Extract the [x, y] coordinate from the center of the cell holding the provided text.  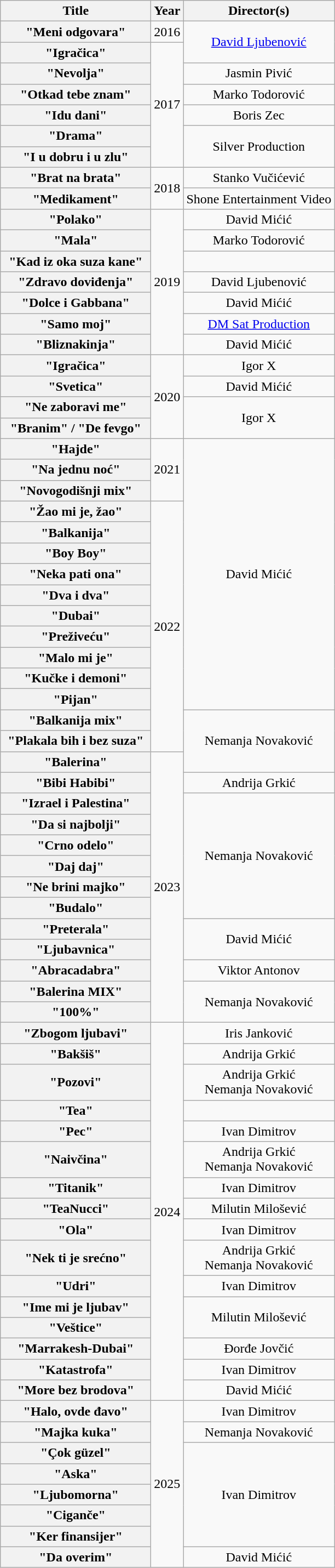
"Ime mi je ljubav" [76, 1307]
"Idu dani" [76, 115]
2025 [168, 1484]
2020 [168, 397]
"Otkad tebe znam" [76, 94]
"Novogodišnji mix" [76, 491]
"Branim" / "De fevgo" [76, 428]
"Kad iz oka suza kane" [76, 261]
"Dolce i Gabbana" [76, 303]
DM Sat Production [259, 324]
"Naivčina" [76, 1160]
Iris Janković [259, 1033]
"Boy Boy" [76, 553]
2024 [168, 1212]
"Brat na brata" [76, 178]
Viktor Antonov [259, 971]
2019 [168, 282]
"Bakšiš" [76, 1054]
"Katastrofa" [76, 1370]
Director(s) [259, 11]
2023 [168, 887]
"Da si najbolji" [76, 824]
"TeaNucci" [76, 1208]
"Drama" [76, 136]
"Ker finansijer" [76, 1536]
"Nek ti je srećno" [76, 1257]
Shone Entertainment Video [259, 198]
"Ljubomorna" [76, 1495]
"Pijan" [76, 699]
"Balerina MIX" [76, 991]
"Majka kuka" [76, 1432]
"Bliznakinja" [76, 345]
Đorđe Jovčić [259, 1349]
"Samo moj" [76, 324]
"Tea" [76, 1110]
"Abracadabra" [76, 971]
"Marrakesh-Dubai" [76, 1349]
"Preživeću" [76, 637]
"Halo, ovde đavo" [76, 1411]
"Balerina" [76, 762]
"Bibi Habibi" [76, 783]
"Titanik" [76, 1188]
2017 [168, 105]
"Pozovi" [76, 1082]
"Medikament" [76, 198]
Boris Zec [259, 115]
"100%" [76, 1012]
"Ne brini majko" [76, 887]
"Hajde" [76, 449]
2022 [168, 626]
"Ola" [76, 1229]
2018 [168, 188]
"Kučke i demoni" [76, 678]
"Dva i dva" [76, 595]
2021 [168, 470]
"Preterala" [76, 929]
"Žao mi je, žao" [76, 511]
2016 [168, 32]
"Da overim" [76, 1557]
"Udri" [76, 1286]
"Mala" [76, 240]
"More bez brodova" [76, 1390]
"Çok güzel" [76, 1453]
"Svetica" [76, 386]
Jasmin Pivić [259, 73]
Title [76, 11]
"Polako" [76, 219]
"Balkanija" [76, 532]
"Na jednu noć" [76, 470]
"Zdravo doviđenja" [76, 282]
"Aska" [76, 1474]
"Dubai" [76, 616]
"Crno odelo" [76, 845]
Year [168, 11]
"Meni odgovara" [76, 32]
"Balkanija mix" [76, 720]
"Izrael i Palestina" [76, 803]
"Daj daj" [76, 866]
"Budalo" [76, 908]
"Zbogom ljubavi" [76, 1033]
"Malo mi je" [76, 658]
Stanko Vučićević [259, 178]
"Ciganče" [76, 1515]
"Nevolja" [76, 73]
"Ljubavnica" [76, 950]
Silver Production [259, 146]
"Ne zaboravi me" [76, 407]
"I u dobru i u zlu" [76, 157]
"Veštice" [76, 1328]
"Pec" [76, 1131]
"Plakala bih i bez suza" [76, 741]
"Neka pati ona" [76, 574]
